Extract the (x, y) coordinate from the center of the cell holding the provided text.  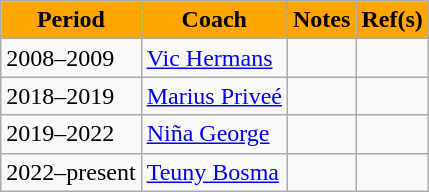
Marius Priveé (214, 96)
Coach (214, 20)
2022–present (71, 172)
2008–2009 (71, 58)
Niña George (214, 134)
Vic Hermans (214, 58)
2018–2019 (71, 96)
Ref(s) (392, 20)
2019–2022 (71, 134)
Notes (321, 20)
Period (71, 20)
Teuny Bosma (214, 172)
